For the text-containing cell, return its midpoint in [X, Y] coordinate format. 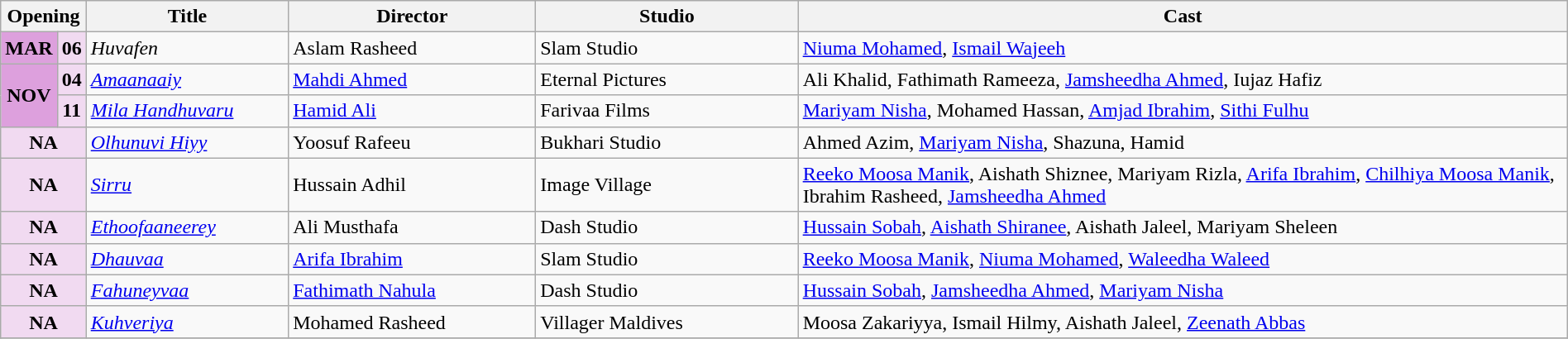
Niuma Mohamed, Ismail Wajeeh [1183, 48]
Image Village [667, 185]
Yoosuf Rafeeu [412, 142]
Cast [1183, 17]
Mariyam Nisha, Mohamed Hassan, Amjad Ibrahim, Sithi Fulhu [1183, 111]
Hamid Ali [412, 111]
Mohamed Rasheed [412, 322]
Hussain Sobah, Aishath Shiranee, Aishath Jaleel, Mariyam Sheleen [1183, 227]
Sirru [187, 185]
Eternal Pictures [667, 79]
Opening [43, 17]
Ethoofaaneerey [187, 227]
Fathimath Nahula [412, 290]
Bukhari Studio [667, 142]
Hussain Adhil [412, 185]
NOV [29, 95]
Villager Maldives [667, 322]
Moosa Zakariyya, Ismail Hilmy, Aishath Jaleel, Zeenath Abbas [1183, 322]
Reeko Moosa Manik, Aishath Shiznee, Mariyam Rizla, Arifa Ibrahim, Chilhiya Moosa Manik, Ibrahim Rasheed, Jamsheedha Ahmed [1183, 185]
Kuhveriya [187, 322]
Huvafen [187, 48]
Director [412, 17]
11 [71, 111]
Olhunuvi Hiyy [187, 142]
Amaanaaiy [187, 79]
MAR [29, 48]
Hussain Sobah, Jamsheedha Ahmed, Mariyam Nisha [1183, 290]
Title [187, 17]
Mahdi Ahmed [412, 79]
Aslam Rasheed [412, 48]
Dhauvaa [187, 259]
Fahuneyvaa [187, 290]
Mila Handhuvaru [187, 111]
Ahmed Azim, Mariyam Nisha, Shazuna, Hamid [1183, 142]
Studio [667, 17]
Ali Musthafa [412, 227]
Arifa Ibrahim [412, 259]
Farivaa Films [667, 111]
04 [71, 79]
Ali Khalid, Fathimath Rameeza, Jamsheedha Ahmed, Iujaz Hafiz [1183, 79]
06 [71, 48]
Reeko Moosa Manik, Niuma Mohamed, Waleedha Waleed [1183, 259]
